Return (x, y) of the center of cell containing provided text 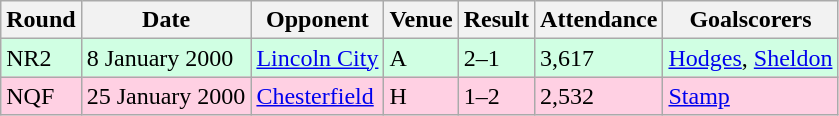
Goalscorers (750, 20)
1–2 (496, 96)
Venue (421, 20)
Chesterfield (318, 96)
Round (41, 20)
NQF (41, 96)
Stamp (750, 96)
H (421, 96)
25 January 2000 (166, 96)
Lincoln City (318, 58)
A (421, 58)
NR2 (41, 58)
Opponent (318, 20)
8 January 2000 (166, 58)
Attendance (599, 20)
2,532 (599, 96)
2–1 (496, 58)
Result (496, 20)
Hodges, Sheldon (750, 58)
3,617 (599, 58)
Date (166, 20)
